Detect which cell encompasses the target text, then output its [X, Y] center coordinate. 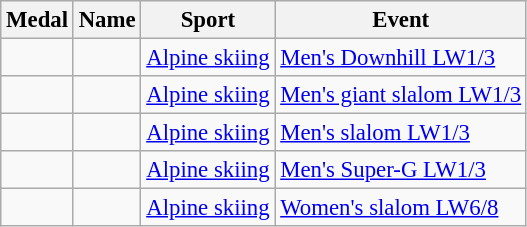
Men's giant slalom LW1/3 [401, 95]
Medal [38, 20]
Men's Super-G LW1/3 [401, 170]
Men's Downhill LW1/3 [401, 58]
Event [401, 20]
Name [107, 20]
Sport [208, 20]
Men's slalom LW1/3 [401, 133]
Women's slalom LW6/8 [401, 208]
